Determine the [x, y] coordinate at the center of the cell enclosing the given text.  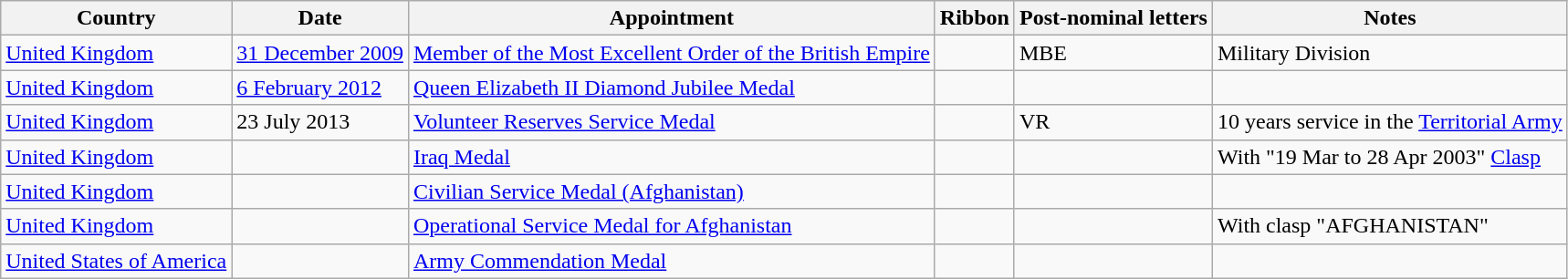
6 February 2012 [320, 88]
10 years service in the Territorial Army [1389, 122]
United States of America [117, 261]
Operational Service Medal for Afghanistan [672, 226]
MBE [1113, 53]
Volunteer Reserves Service Medal [672, 122]
Iraq Medal [672, 157]
With clasp "AFGHANISTAN" [1389, 226]
Member of the Most Excellent Order of the British Empire [672, 53]
Country [117, 18]
Civilian Service Medal (Afghanistan) [672, 191]
With "19 Mar to 28 Apr 2003" Clasp [1389, 157]
Date [320, 18]
Post-nominal letters [1113, 18]
Queen Elizabeth II Diamond Jubilee Medal [672, 88]
Appointment [672, 18]
Military Division [1389, 53]
Army Commendation Medal [672, 261]
Ribbon [975, 18]
Notes [1389, 18]
23 July 2013 [320, 122]
31 December 2009 [320, 53]
VR [1113, 122]
